Pinpoint the cell where the given text exists, returning its (x, y) midpoint coordinate. 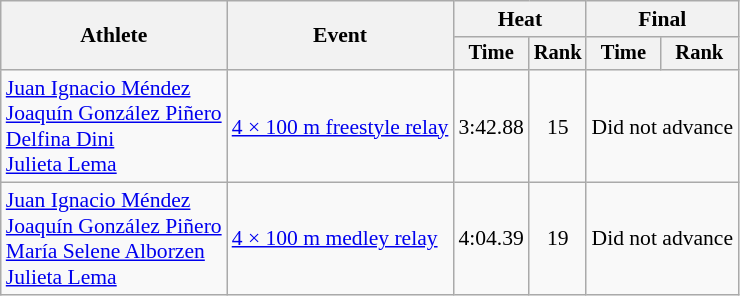
4 × 100 m freestyle relay (340, 126)
Juan Ignacio MéndezJoaquín González PiñeroMaría Selene AlborzenJulieta Lema (114, 239)
4:04.39 (490, 239)
Athlete (114, 36)
Final (662, 19)
Heat (520, 19)
15 (558, 126)
4 × 100 m medley relay (340, 239)
19 (558, 239)
3:42.88 (490, 126)
Juan Ignacio MéndezJoaquín González PiñeroDelfina DiniJulieta Lema (114, 126)
Event (340, 36)
